Return [x, y] of the center of cell containing provided text 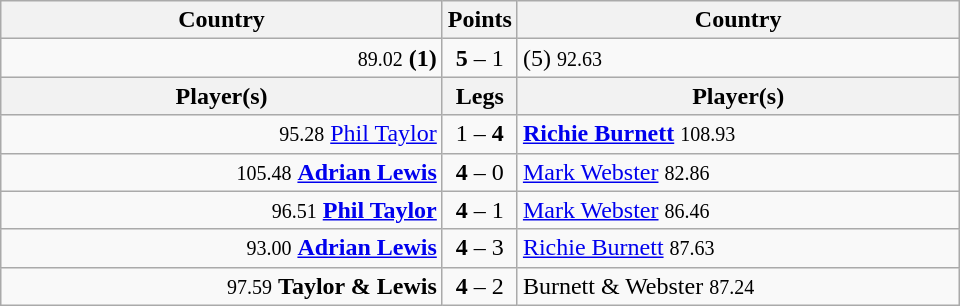
Mark Webster 86.46 [738, 210]
97.59 Taylor & Lewis [222, 286]
4 – 3 [480, 248]
(5) 92.63 [738, 58]
96.51 Phil Taylor [222, 210]
Legs [480, 96]
Burnett & Webster 87.24 [738, 286]
105.48 Adrian Lewis [222, 172]
89.02 (1) [222, 58]
5 – 1 [480, 58]
1 – 4 [480, 134]
Mark Webster 82.86 [738, 172]
4 – 1 [480, 210]
Points [480, 20]
Richie Burnett 87.63 [738, 248]
93.00 Adrian Lewis [222, 248]
4 – 0 [480, 172]
Richie Burnett 108.93 [738, 134]
4 – 2 [480, 286]
95.28 Phil Taylor [222, 134]
